For the text-containing cell, return its midpoint in [X, Y] coordinate format. 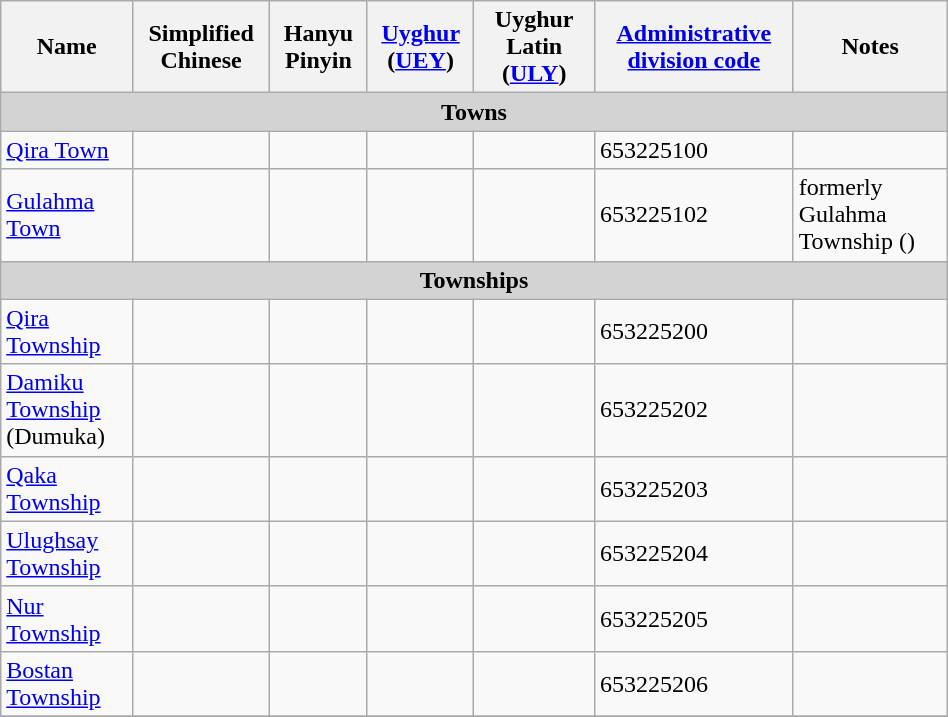
653225100 [694, 150]
653225203 [694, 488]
Damiku Township(Dumuka) [67, 410]
Bostan Township [67, 684]
Uyghur (UEY) [420, 47]
Nur Township [67, 618]
Administrative division code [694, 47]
Towns [474, 112]
Hanyu Pinyin [319, 47]
Gulahma Town [67, 215]
Uyghur Latin (ULY) [534, 47]
Simplified Chinese [202, 47]
653225205 [694, 618]
Notes [870, 47]
Qira Town [67, 150]
Name [67, 47]
formerly Gulahma Township () [870, 215]
Ulughsay Township [67, 554]
653225206 [694, 684]
Qaka Township [67, 488]
653225102 [694, 215]
653225204 [694, 554]
653225200 [694, 332]
Townships [474, 280]
Qira Township [67, 332]
653225202 [694, 410]
